Scan for the cell matching the given text and deliver its [x, y] coordinate at center. 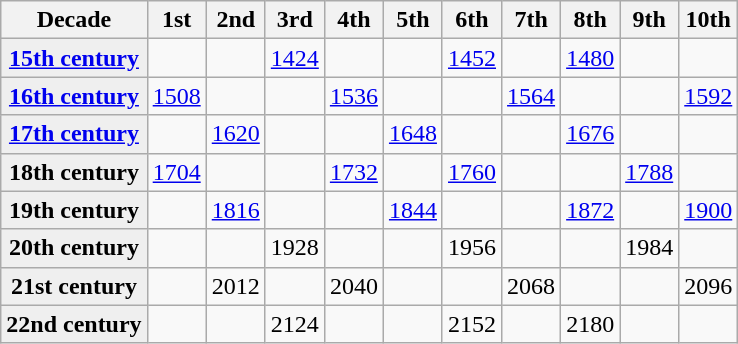
5th [412, 20]
1480 [590, 58]
1704 [176, 172]
9th [650, 20]
1844 [412, 210]
2152 [472, 324]
20th century [74, 248]
Decade [74, 20]
4th [354, 20]
1676 [590, 134]
1872 [590, 210]
1st [176, 20]
1536 [354, 96]
6th [472, 20]
17th century [74, 134]
1760 [472, 172]
1452 [472, 58]
19th century [74, 210]
2nd [236, 20]
1956 [472, 248]
2180 [590, 324]
1816 [236, 210]
1900 [708, 210]
1984 [650, 248]
1648 [412, 134]
1732 [354, 172]
1928 [294, 248]
2068 [532, 286]
1424 [294, 58]
8th [590, 20]
10th [708, 20]
2040 [354, 286]
16th century [74, 96]
2124 [294, 324]
2012 [236, 286]
1508 [176, 96]
21st century [74, 286]
18th century [74, 172]
15th century [74, 58]
1788 [650, 172]
1592 [708, 96]
7th [532, 20]
22nd century [74, 324]
2096 [708, 286]
1620 [236, 134]
3rd [294, 20]
1564 [532, 96]
